Provide the [x, y] coordinate of the cell's center where the given text is located.  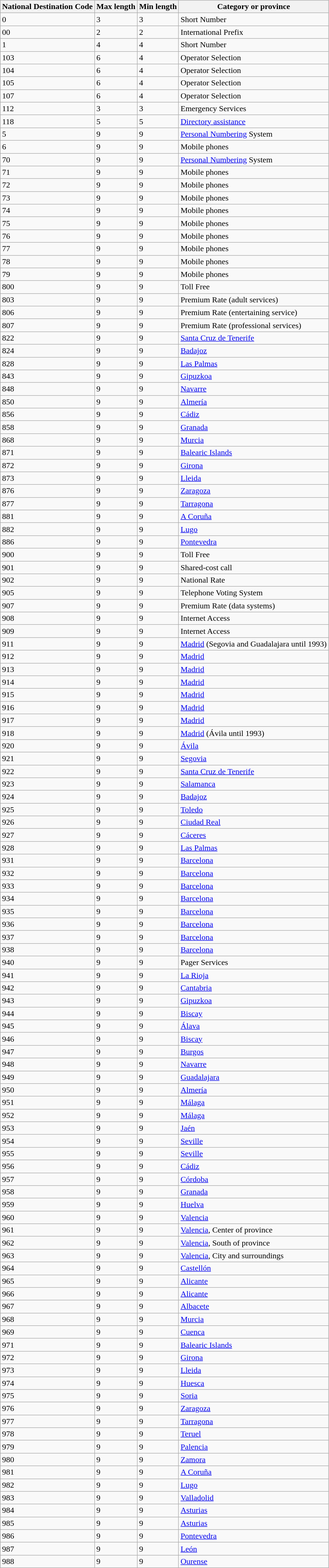
913 [48, 669]
947 [48, 1052]
976 [48, 1409]
871 [48, 453]
914 [48, 682]
824 [48, 351]
979 [48, 1447]
973 [48, 1370]
968 [48, 1319]
955 [48, 1153]
Valencia, Center of province [254, 1230]
Cáceres [254, 835]
Emergency Services [254, 108]
981 [48, 1472]
966 [48, 1294]
Ourense [254, 1561]
926 [48, 822]
848 [48, 389]
Cantabria [254, 988]
978 [48, 1434]
962 [48, 1243]
977 [48, 1421]
Shared-cost call [254, 568]
949 [48, 1077]
National Rate [254, 580]
881 [48, 516]
Burgos [254, 1052]
Teruel [254, 1434]
965 [48, 1281]
Ávila [254, 746]
984 [48, 1510]
924 [48, 797]
National Destination Code [48, 7]
Zamora [254, 1460]
0 [48, 19]
927 [48, 835]
806 [48, 312]
Jaén [254, 1128]
Ciudad Real [254, 822]
945 [48, 1026]
Albacete [254, 1306]
Valencia, City and surroundings [254, 1256]
974 [48, 1383]
938 [48, 950]
972 [48, 1357]
Telephone Voting System [254, 593]
105 [48, 83]
872 [48, 465]
901 [48, 568]
877 [48, 504]
980 [48, 1460]
Valencia, South of province [254, 1243]
882 [48, 529]
72 [48, 185]
104 [48, 70]
00 [48, 32]
Madrid (Ávila until 1993) [254, 733]
985 [48, 1523]
975 [48, 1396]
873 [48, 478]
905 [48, 593]
902 [48, 580]
916 [48, 707]
959 [48, 1205]
928 [48, 848]
957 [48, 1179]
917 [48, 720]
942 [48, 988]
934 [48, 899]
940 [48, 962]
112 [48, 108]
78 [48, 262]
960 [48, 1217]
856 [48, 415]
958 [48, 1192]
79 [48, 274]
Soria [254, 1396]
936 [48, 924]
Directory assistance [254, 121]
Córdoba [254, 1179]
918 [48, 733]
941 [48, 975]
Huelva [254, 1205]
922 [48, 771]
807 [48, 325]
1 [48, 45]
Premium Rate (adult services) [254, 300]
800 [48, 287]
946 [48, 1039]
900 [48, 554]
Valencia [254, 1217]
937 [48, 937]
Huesca [254, 1383]
Madrid (Segovia and Guadalajara until 1993) [254, 644]
920 [48, 746]
961 [48, 1230]
987 [48, 1549]
Valladolid [254, 1498]
107 [48, 96]
963 [48, 1256]
850 [48, 402]
915 [48, 695]
986 [48, 1536]
868 [48, 440]
70 [48, 160]
822 [48, 338]
118 [48, 121]
Castellón [254, 1268]
843 [48, 376]
Toledo [254, 810]
912 [48, 657]
La Rioja [254, 975]
907 [48, 606]
954 [48, 1141]
Álava [254, 1026]
923 [48, 784]
935 [48, 911]
967 [48, 1306]
Min length [158, 7]
Guadalajara [254, 1077]
Pager Services [254, 962]
77 [48, 249]
803 [48, 300]
828 [48, 363]
León [254, 1549]
876 [48, 491]
911 [48, 644]
971 [48, 1345]
956 [48, 1166]
950 [48, 1090]
964 [48, 1268]
988 [48, 1561]
908 [48, 618]
Salamanca [254, 784]
943 [48, 1001]
Premium Rate (entertaining service) [254, 312]
Cuenca [254, 1332]
Category or province [254, 7]
Segovia [254, 758]
103 [48, 58]
969 [48, 1332]
International Prefix [254, 32]
921 [48, 758]
931 [48, 861]
932 [48, 873]
73 [48, 198]
948 [48, 1064]
925 [48, 810]
71 [48, 172]
Premium Rate (data systems) [254, 606]
Palencia [254, 1447]
858 [48, 427]
933 [48, 886]
952 [48, 1115]
886 [48, 542]
909 [48, 631]
982 [48, 1485]
Max length [116, 7]
74 [48, 211]
951 [48, 1103]
Premium Rate (professional services) [254, 325]
953 [48, 1128]
76 [48, 236]
75 [48, 223]
983 [48, 1498]
944 [48, 1014]
